Return the (x, y) coordinate for the center point of the cell that contains the specified text.  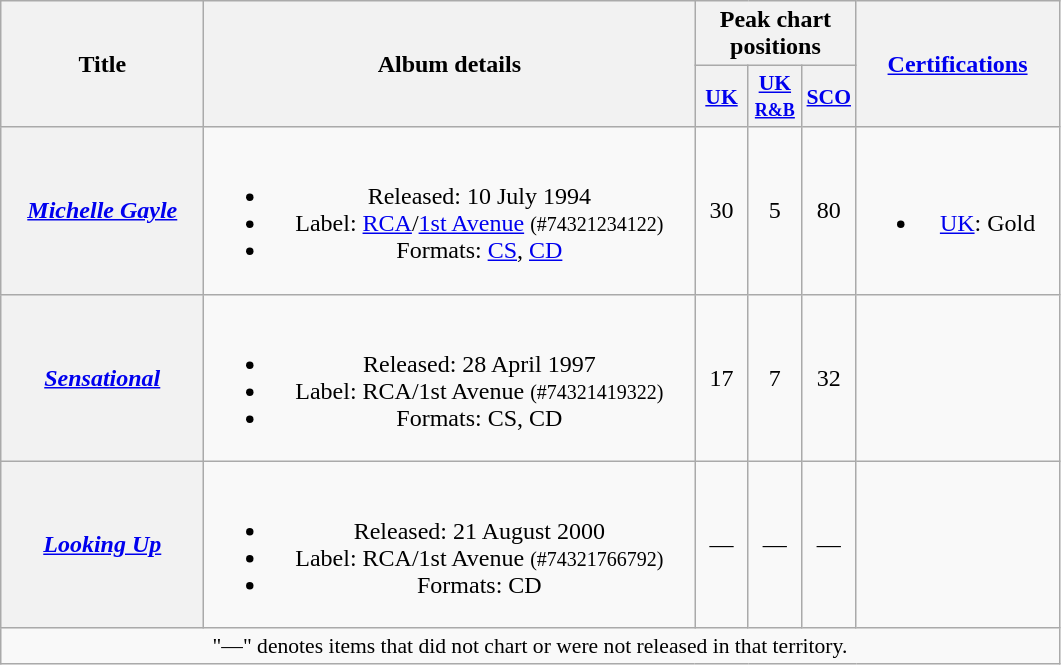
Peak chart positions (776, 34)
Released: 21 August 2000Label: RCA/1st Avenue (#74321766792)Formats: CD (450, 544)
Released: 28 April 1997Label: RCA/1st Avenue (#74321419322)Formats: CS, CD (450, 378)
32 (830, 378)
Sensational (102, 378)
Certifications (958, 64)
17 (722, 378)
"—" denotes items that did not chart or were not released in that territory. (530, 646)
SCO (830, 96)
5 (774, 210)
UK (722, 96)
UK: Gold (958, 210)
Michelle Gayle (102, 210)
30 (722, 210)
Album details (450, 64)
Title (102, 64)
80 (830, 210)
Looking Up (102, 544)
7 (774, 378)
UKR&B (774, 96)
Released: 10 July 1994Label: RCA/1st Avenue (#74321234122)Formats: CS, CD (450, 210)
